Capture the cell that displays the provided text and extract its (x, y) central coordinate. 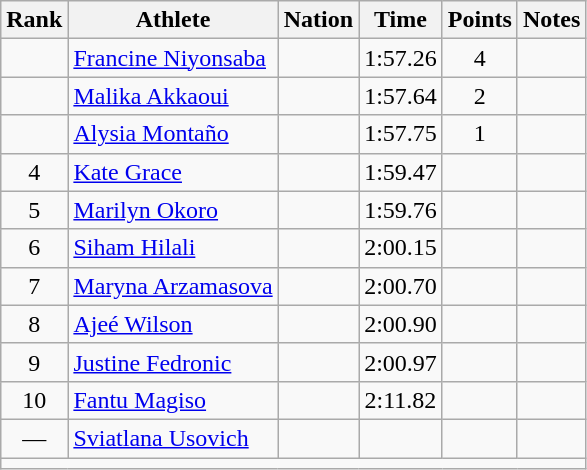
2 (480, 96)
1 (480, 134)
Points (480, 20)
8 (34, 324)
Maryna Arzamasova (173, 286)
Malika Akkaoui (173, 96)
1:57.75 (401, 134)
2:11.82 (401, 400)
1:57.64 (401, 96)
2:00.70 (401, 286)
7 (34, 286)
Francine Niyonsaba (173, 58)
6 (34, 248)
Fantu Magiso (173, 400)
2:00.15 (401, 248)
Sviatlana Usovich (173, 438)
2:00.90 (401, 324)
— (34, 438)
Notes (551, 20)
Kate Grace (173, 172)
1:57.26 (401, 58)
1:59.76 (401, 210)
Siham Hilali (173, 248)
1:59.47 (401, 172)
9 (34, 362)
Justine Fedronic (173, 362)
5 (34, 210)
Nation (318, 20)
2:00.97 (401, 362)
Alysia Montaño (173, 134)
Athlete (173, 20)
10 (34, 400)
Rank (34, 20)
Time (401, 20)
Marilyn Okoro (173, 210)
Ajeé Wilson (173, 324)
